Locate the cell with the specified text and output its [X, Y] center coordinate. 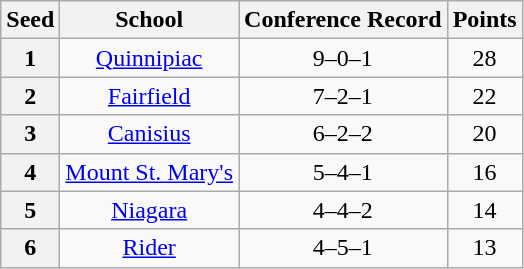
5–4–1 [344, 172]
Canisius [150, 134]
13 [484, 248]
4–5–1 [344, 248]
28 [484, 58]
Mount St. Mary's [150, 172]
2 [30, 96]
4–4–2 [344, 210]
Rider [150, 248]
School [150, 20]
Points [484, 20]
Conference Record [344, 20]
20 [484, 134]
Quinnipiac [150, 58]
9–0–1 [344, 58]
4 [30, 172]
Fairfield [150, 96]
Niagara [150, 210]
5 [30, 210]
22 [484, 96]
3 [30, 134]
16 [484, 172]
Seed [30, 20]
6–2–2 [344, 134]
1 [30, 58]
14 [484, 210]
6 [30, 248]
7–2–1 [344, 96]
